Identify which cell holds the provided text, then report its [X, Y] central coordinate. 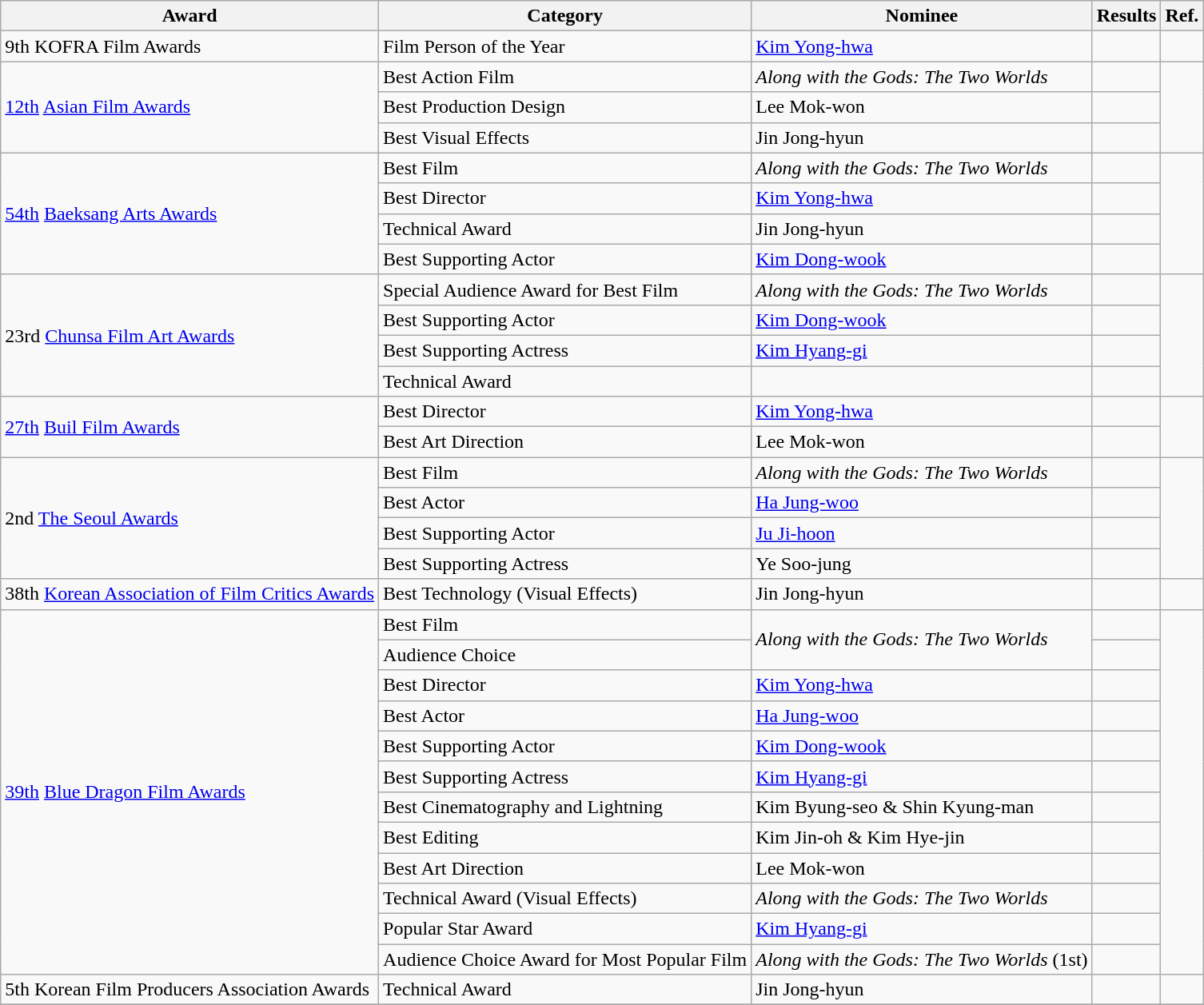
Best Editing [565, 837]
Audience Choice [565, 655]
Ye Soo-jung [922, 564]
Best Visual Effects [565, 138]
Technical Award (Visual Effects) [565, 899]
Ju Ji-hoon [922, 533]
Kim Byung-seo & Shin Kyung-man [922, 807]
Best Action Film [565, 77]
27th Buil Film Awards [190, 427]
Along with the Gods: The Two Worlds (1st) [922, 959]
Best Technology (Visual Effects) [565, 594]
Film Person of the Year [565, 46]
5th Korean Film Producers Association Awards [190, 990]
Special Audience Award for Best Film [565, 289]
Popular Star Award [565, 929]
23rd Chunsa Film Art Awards [190, 335]
Award [190, 16]
2nd The Seoul Awards [190, 518]
Best Cinematography and Lightning [565, 807]
12th Asian Film Awards [190, 107]
Best Production Design [565, 107]
Ref. [1182, 16]
Audience Choice Award for Most Popular Film [565, 959]
38th Korean Association of Film Critics Awards [190, 594]
Category [565, 16]
Results [1126, 16]
39th Blue Dragon Film Awards [190, 792]
Nominee [922, 16]
Kim Jin-oh & Kim Hye-jin [922, 837]
9th KOFRA Film Awards [190, 46]
54th Baeksang Arts Awards [190, 213]
